Determine the (X, Y) coordinate at the center of the cell enclosing the given text.  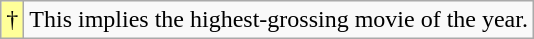
† (12, 20)
This implies the highest-grossing movie of the year. (279, 20)
